Extract the [X, Y] coordinate from the center of the cell holding the provided text.  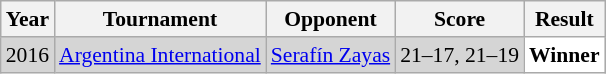
Serafín Zayas [330, 55]
21–17, 21–19 [460, 55]
2016 [28, 55]
Tournament [160, 19]
Year [28, 19]
Argentina International [160, 55]
Winner [564, 55]
Score [460, 19]
Result [564, 19]
Opponent [330, 19]
